From the cell containing the given text, extract its center point as [X, Y] coordinate. 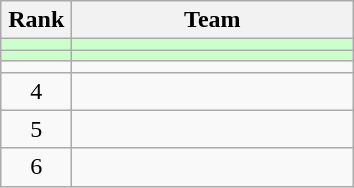
5 [36, 129]
Rank [36, 20]
4 [36, 91]
Team [212, 20]
6 [36, 167]
